Provide the [x, y] coordinate of the cell's center where the given text is located.  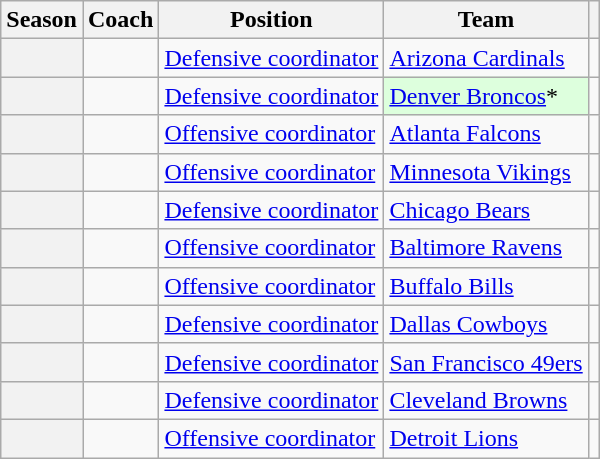
Team [486, 20]
Baltimore Ravens [486, 248]
Denver Broncos* [486, 96]
Buffalo Bills [486, 286]
Dallas Cowboys [486, 324]
Season [42, 20]
Arizona Cardinals [486, 58]
Position [272, 20]
Detroit Lions [486, 438]
San Francisco 49ers [486, 362]
Cleveland Browns [486, 400]
Atlanta Falcons [486, 134]
Minnesota Vikings [486, 172]
Coach [120, 20]
Chicago Bears [486, 210]
